Pinpoint the cell where the given text exists, returning its [x, y] midpoint coordinate. 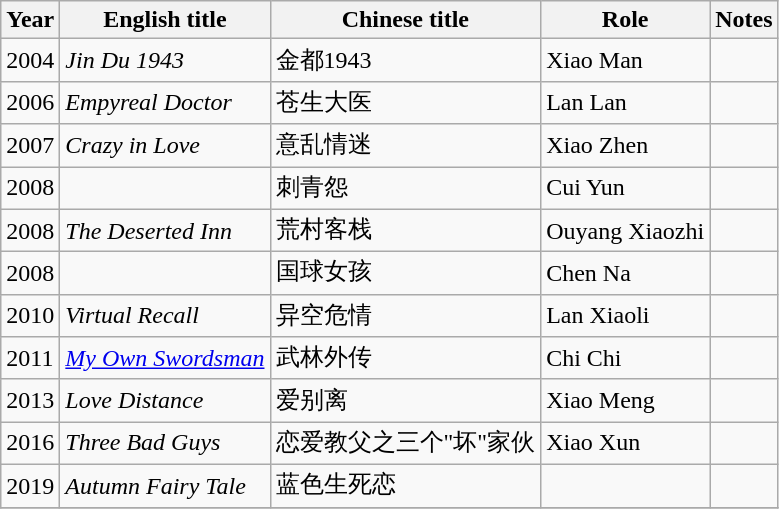
爱别离 [406, 400]
Role [626, 20]
2019 [30, 486]
Autumn Fairy Tale [165, 486]
Chi Chi [626, 358]
The Deserted Inn [165, 230]
Virtual Recall [165, 316]
Love Distance [165, 400]
My Own Swordsman [165, 358]
苍生大医 [406, 102]
Xiao Xun [626, 444]
Year [30, 20]
Jin Du 1943 [165, 60]
2006 [30, 102]
武林外传 [406, 358]
2010 [30, 316]
Ouyang Xiaozhi [626, 230]
Lan Xiaoli [626, 316]
Chen Na [626, 274]
Crazy in Love [165, 146]
Three Bad Guys [165, 444]
Empyreal Doctor [165, 102]
Xiao Meng [626, 400]
金都1943 [406, 60]
2011 [30, 358]
Cui Yun [626, 188]
2013 [30, 400]
English title [165, 20]
2004 [30, 60]
恋爱教父之三个"坏"家伙 [406, 444]
Lan Lan [626, 102]
Xiao Zhen [626, 146]
Notes [744, 20]
荒村客栈 [406, 230]
国球女孩 [406, 274]
2016 [30, 444]
异空危情 [406, 316]
蓝色生死恋 [406, 486]
2007 [30, 146]
意乱情迷 [406, 146]
Xiao Man [626, 60]
刺青怨 [406, 188]
Chinese title [406, 20]
